Identify which cell holds the provided text, then report its [X, Y] central coordinate. 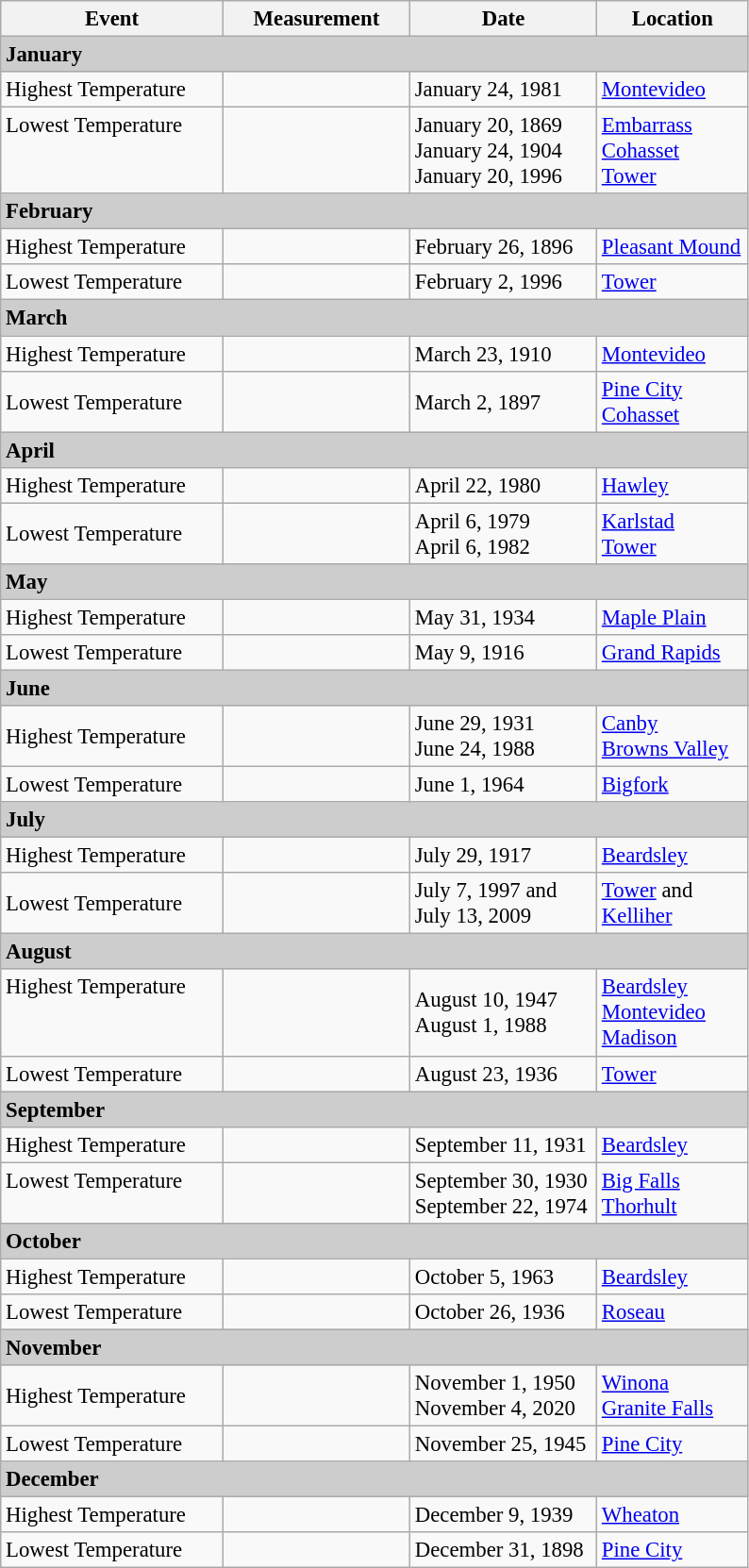
Location [674, 19]
March 2, 1897 [503, 402]
Roseau [674, 1312]
May 31, 1934 [503, 617]
July 7, 1997 and July 13, 2009 [503, 904]
Pine CityCohasset [674, 402]
October [374, 1242]
August 10, 1947August 1, 1988 [503, 1013]
February 26, 1896 [503, 247]
July 29, 1917 [503, 856]
Wheaton [674, 1515]
February [374, 211]
Event [112, 19]
August 23, 1936 [503, 1074]
June 29, 1931June 24, 1988 [503, 736]
April 22, 1980 [503, 485]
Measurement [316, 19]
January 20, 1869January 24, 1904 January 20, 1996 [503, 151]
October 26, 1936 [503, 1312]
December 9, 1939 [503, 1515]
August [374, 952]
Hawley [674, 485]
December [374, 1479]
July [374, 820]
March 23, 1910 [503, 354]
Tower and Kelliher [674, 904]
September 30, 1930September 22, 1974 [503, 1193]
January 24, 1981 [503, 90]
Maple Plain [674, 617]
EmbarrassCohassetTower [674, 151]
November [374, 1347]
BeardsleyMontevideoMadison [674, 1013]
May [374, 582]
May 9, 1916 [503, 653]
KarlstadTower [674, 534]
November 25, 1945 [503, 1444]
December 31, 1898 [503, 1550]
March [374, 318]
Bigfork [674, 785]
Pleasant Mound [674, 247]
Grand Rapids [674, 653]
WinonaGranite Falls [674, 1396]
CanbyBrowns Valley [674, 736]
June 1, 1964 [503, 785]
April [374, 450]
June [374, 688]
April 6, 1979April 6, 1982 [503, 534]
October 5, 1963 [503, 1276]
February 2, 1996 [503, 282]
September [374, 1109]
January [374, 55]
Big FallsThorhult [674, 1193]
November 1, 1950November 4, 2020 [503, 1396]
September 11, 1931 [503, 1144]
Date [503, 19]
